Capture the cell that displays the provided text and extract its [x, y] central coordinate. 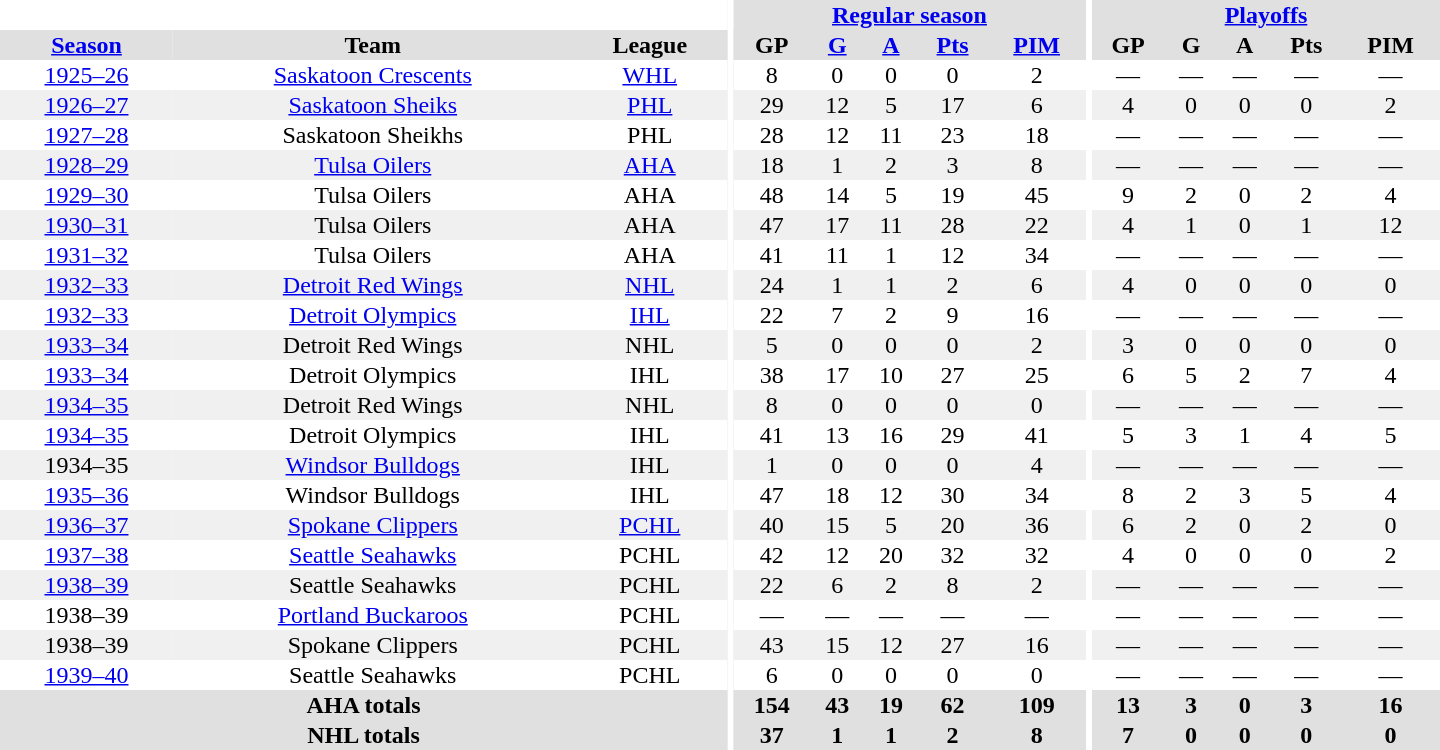
10 [891, 375]
37 [772, 735]
Portland Buckaroos [373, 615]
109 [1036, 705]
League [650, 45]
Saskatoon Crescents [373, 75]
1939–40 [86, 675]
1929–30 [86, 195]
1926–27 [86, 105]
1936–37 [86, 525]
Regular season [910, 15]
24 [772, 285]
62 [953, 705]
1927–28 [86, 135]
48 [772, 195]
WHL [650, 75]
Saskatoon Sheikhs [373, 135]
38 [772, 375]
NHL totals [364, 735]
154 [772, 705]
1935–36 [86, 495]
AHA totals [364, 705]
Team [373, 45]
Saskatoon Sheiks [373, 105]
Playoffs [1266, 15]
1930–31 [86, 225]
36 [1036, 525]
Season [86, 45]
42 [772, 555]
1931–32 [86, 255]
40 [772, 525]
30 [953, 495]
1925–26 [86, 75]
14 [837, 195]
1937–38 [86, 555]
25 [1036, 375]
45 [1036, 195]
1928–29 [86, 165]
23 [953, 135]
